Detect which cell encompasses the target text, then output its [X, Y] center coordinate. 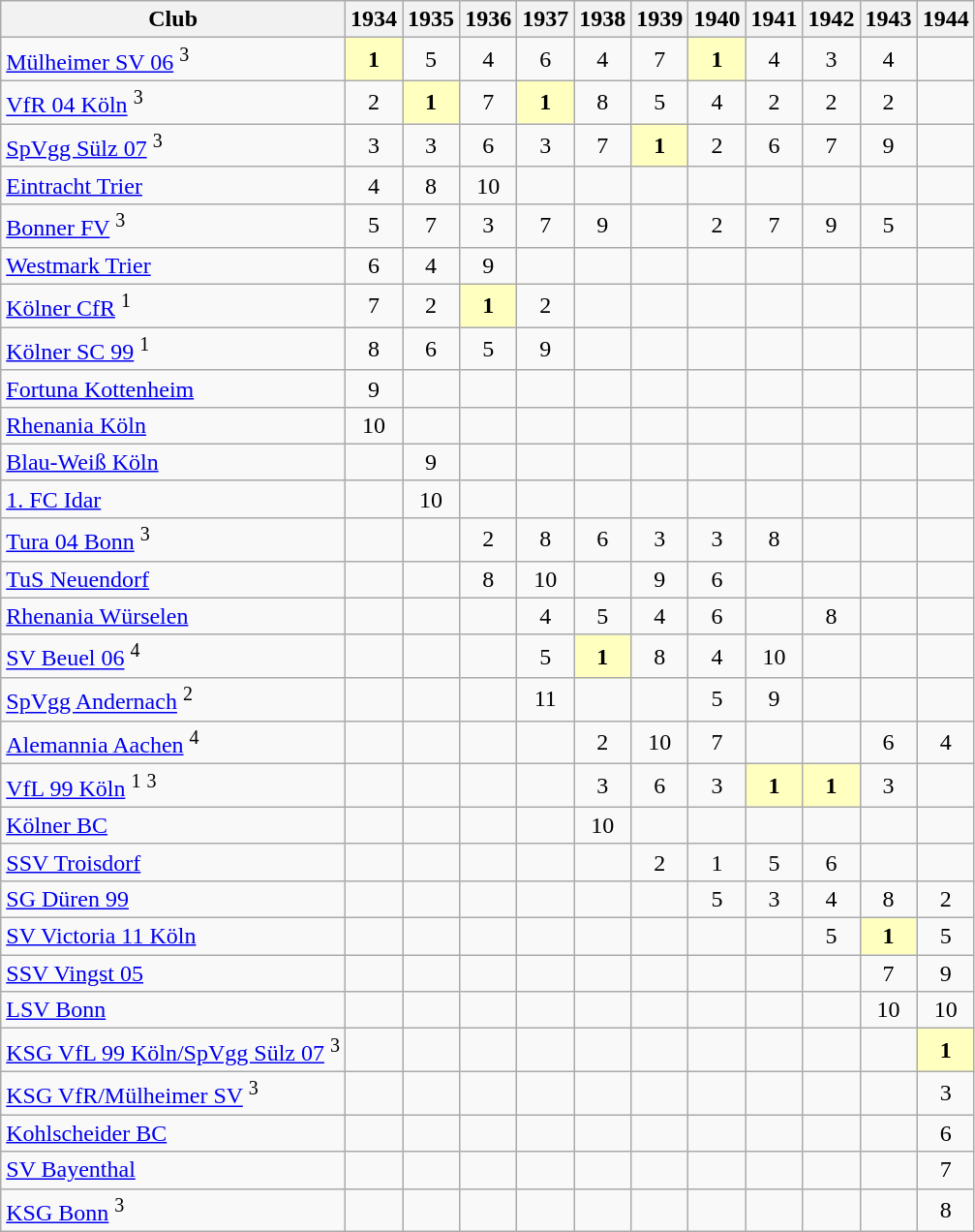
Kölner CfR 1 [173, 306]
1941 [775, 19]
Tura 04 Bonn 3 [173, 540]
SpVgg Sülz 07 3 [173, 145]
1943 [889, 19]
VfR 04 Köln 3 [173, 103]
11 [546, 699]
TuS Neuendorf [173, 579]
Kohlscheider BC [173, 1133]
1942 [831, 19]
Alemannia Aachen 4 [173, 742]
Blau-Weiß Köln [173, 462]
SV Victoria 11 Köln [173, 937]
SG Düren 99 [173, 900]
1944 [945, 19]
Fortuna Kottenheim [173, 388]
SSV Troisdorf [173, 862]
1939 [660, 19]
Westmark Trier [173, 265]
1934 [374, 19]
1935 [432, 19]
1937 [546, 19]
Kölner SC 99 1 [173, 349]
1940 [716, 19]
Bonner FV 3 [173, 227]
VfL 99 Köln 1 3 [173, 786]
Rhenania Würselen [173, 616]
Club [173, 19]
SV Bayenthal [173, 1170]
SpVgg Andernach 2 [173, 699]
SSV Vingst 05 [173, 973]
Eintracht Trier [173, 185]
LSV Bonn [173, 1010]
1936 [488, 19]
KSG Bonn 3 [173, 1211]
1. FC Idar [173, 499]
KSG VfL 99 Köln/SpVgg Sülz 07 3 [173, 1050]
Mülheimer SV 06 3 [173, 60]
1938 [602, 19]
Kölner BC [173, 825]
KSG VfR/Mülheimer SV 3 [173, 1093]
SV Beuel 06 4 [173, 657]
Rhenania Köln [173, 425]
